Provide the (x, y) coordinate of the cell's center where the given text is located.  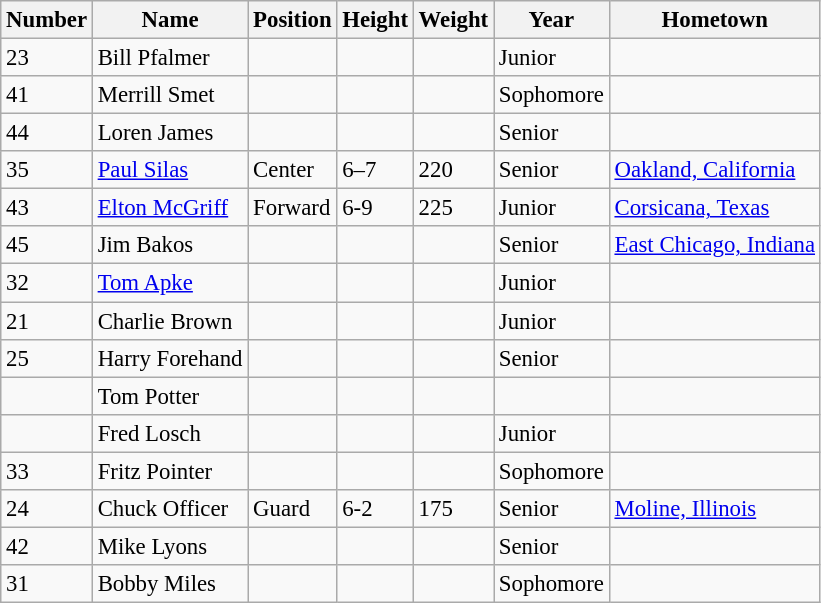
Bill Pfalmer (170, 58)
25 (47, 358)
Weight (453, 20)
6–7 (375, 170)
Number (47, 20)
Height (375, 20)
Fritz Pointer (170, 471)
Name (170, 20)
33 (47, 471)
Guard (292, 509)
Corsicana, Texas (714, 208)
Harry Forehand (170, 358)
31 (47, 584)
44 (47, 133)
East Chicago, Indiana (714, 245)
Charlie Brown (170, 321)
Tom Potter (170, 396)
Tom Apke (170, 283)
Elton McGriff (170, 208)
6-2 (375, 509)
41 (47, 95)
Center (292, 170)
35 (47, 170)
24 (47, 509)
Bobby Miles (170, 584)
Oakland, California (714, 170)
Year (552, 20)
225 (453, 208)
43 (47, 208)
Fred Losch (170, 433)
6-9 (375, 208)
45 (47, 245)
Moline, Illinois (714, 509)
32 (47, 283)
220 (453, 170)
21 (47, 321)
Hometown (714, 20)
Chuck Officer (170, 509)
23 (47, 58)
Loren James (170, 133)
42 (47, 546)
Jim Bakos (170, 245)
175 (453, 509)
Paul Silas (170, 170)
Forward (292, 208)
Mike Lyons (170, 546)
Merrill Smet (170, 95)
Position (292, 20)
